Detect which cell encompasses the target text, then output its [x, y] center coordinate. 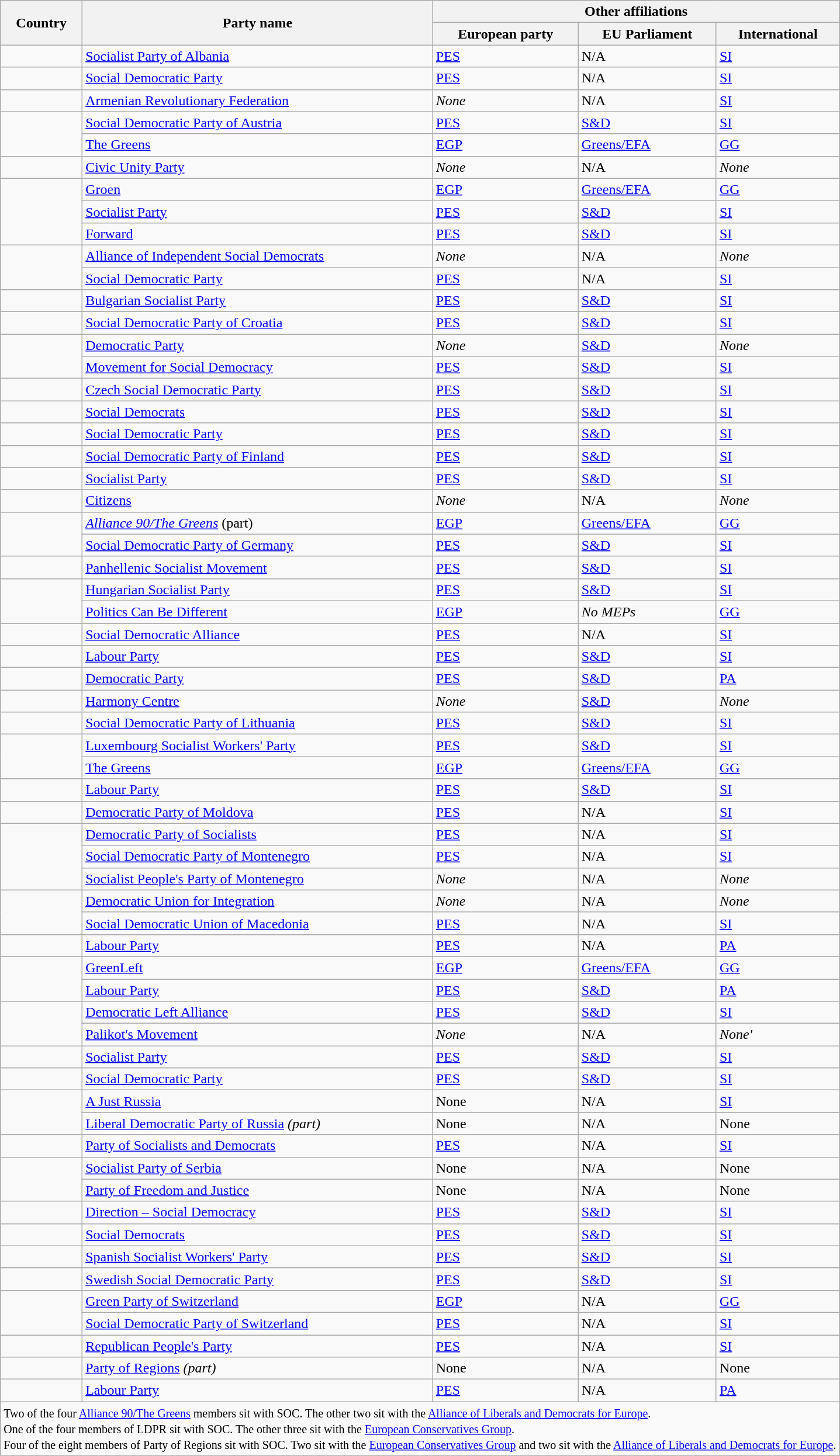
Bulgarian Socialist Party [258, 301]
Liberal Democratic Party of Russia (part) [258, 1124]
Social Democratic Party of Austria [258, 123]
Democratic Union for Integration [258, 901]
Hungarian Socialist Party [258, 590]
Socialist Party of Serbia [258, 1168]
A Just Russia [258, 1101]
No MEPs [647, 612]
Civic Unity Party [258, 167]
Armenian Revolutionary Federation [258, 100]
Party of Socialists and Democrats [258, 1146]
Social Democratic Party of Croatia [258, 323]
Swedish Social Democratic Party [258, 1279]
Party name [258, 23]
Social Democratic Party of Switzerland [258, 1323]
Democratic Party of Moldova [258, 812]
Democratic Left Alliance [258, 1013]
Green Party of Switzerland [258, 1301]
Party of Freedom and Justice [258, 1190]
Social Democratic Party of Montenegro [258, 857]
Spanish Socialist Workers' Party [258, 1257]
Alliance 90/The Greens (part) [258, 523]
Politics Can Be Different [258, 612]
Czech Social Democratic Party [258, 390]
Harmony Centre [258, 701]
GreenLeft [258, 968]
Social Democratic Party of Germany [258, 545]
Other affiliations [636, 12]
Groen [258, 189]
Forward [258, 234]
International [777, 34]
Movement for Social Democracy [258, 368]
Panhellenic Socialist Movement [258, 567]
Democratic Party of Socialists [258, 834]
Socialist Party of Albania [258, 56]
European party [505, 34]
Republican People's Party [258, 1346]
Alliance of Independent Social Democrats [258, 256]
Country [42, 23]
Social Democratic Union of Macedonia [258, 923]
Social Democratic Alliance [258, 634]
Party of Regions (part) [258, 1368]
EU Parliament [647, 34]
Palikot's Movement [258, 1035]
Citizens [258, 501]
Social Democratic Party of Finland [258, 456]
None' [777, 1035]
Socialist People's Party of Montenegro [258, 879]
Social Democratic Party of Lithuania [258, 723]
Direction – Social Democracy [258, 1212]
Luxembourg Socialist Workers' Party [258, 746]
